Extract the (x, y) coordinate from the center of the cell holding the provided text.  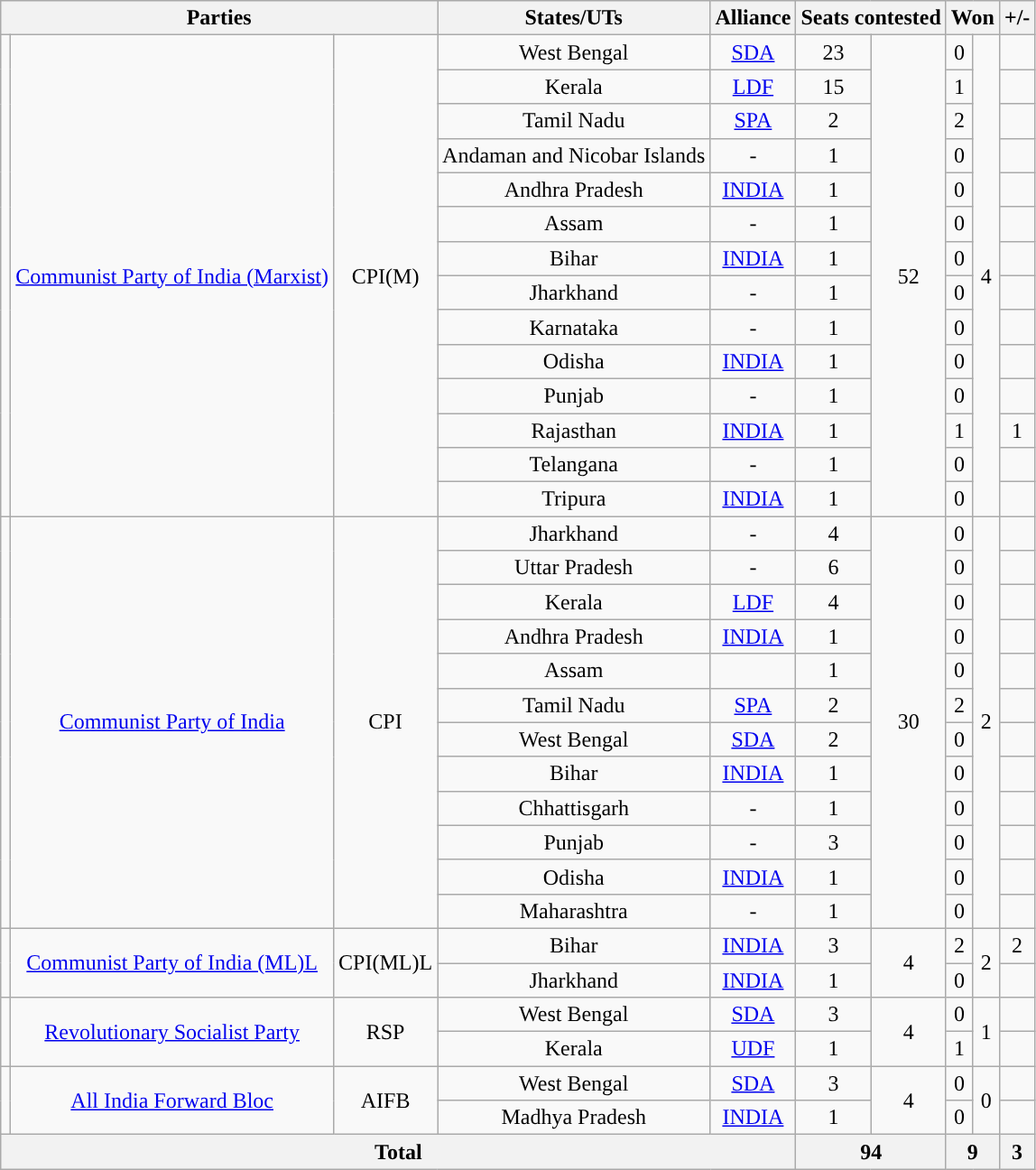
AIFB (386, 1100)
Seats contested (871, 18)
UDF (753, 1049)
Communist Party of India (Marxist) (172, 276)
Chhattisgarh (574, 808)
Karnataka (574, 327)
Madhya Pradesh (574, 1118)
6 (834, 568)
Andaman and Nicobar Islands (574, 155)
Telangana (574, 465)
Tripura (574, 499)
CPI(M) (386, 276)
Communist Party of India (172, 722)
Uttar Pradesh (574, 568)
States/UTs (574, 18)
+/- (1016, 18)
CPI (386, 722)
Total (399, 1152)
Parties (219, 18)
Rajasthan (574, 431)
94 (871, 1152)
Won (973, 18)
CPI(ML)L (386, 962)
9 (973, 1152)
Communist Party of India (ML)L (172, 962)
23 (834, 52)
30 (908, 722)
52 (908, 276)
Alliance (753, 18)
15 (834, 87)
RSP (386, 1032)
Maharashtra (574, 911)
Revolutionary Socialist Party (172, 1032)
All India Forward Bloc (172, 1100)
